Return the (X, Y) coordinate for the center point of the cell that contains the specified text.  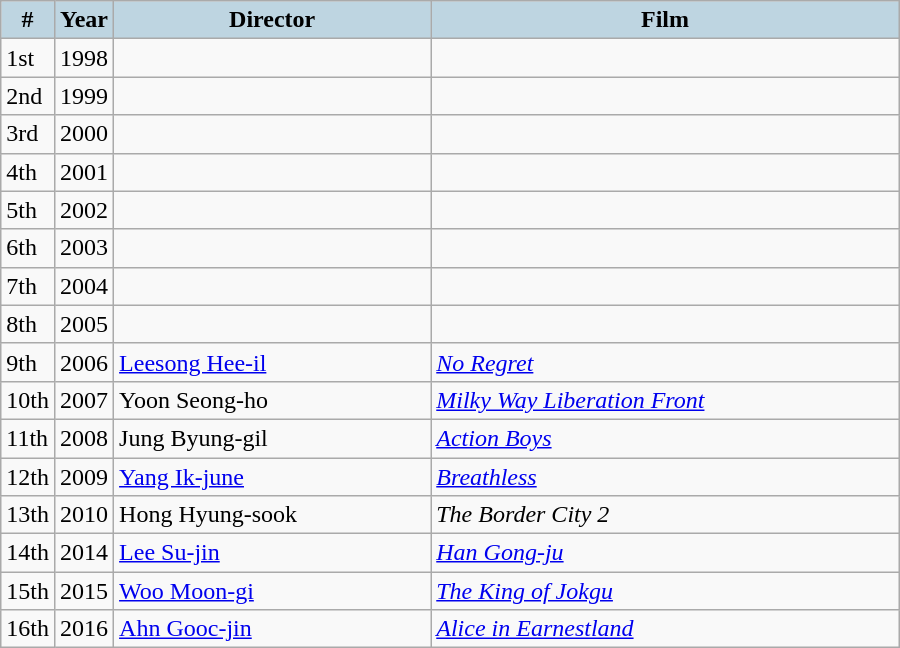
2010 (84, 515)
3rd (28, 134)
Film (666, 20)
The Border City 2 (666, 515)
Year (84, 20)
Leesong Hee-il (272, 362)
2003 (84, 248)
2009 (84, 477)
2007 (84, 400)
2016 (84, 629)
8th (28, 324)
Han Gong-ju (666, 553)
16th (28, 629)
14th (28, 553)
1999 (84, 96)
2015 (84, 591)
No Regret (666, 362)
Ahn Gooc-jin (272, 629)
Milky Way Liberation Front (666, 400)
Yoon Seong-ho (272, 400)
The King of Jokgu (666, 591)
2005 (84, 324)
Lee Su-jin (272, 553)
# (28, 20)
Action Boys (666, 438)
10th (28, 400)
1st (28, 58)
13th (28, 515)
2002 (84, 210)
2008 (84, 438)
Breathless (666, 477)
9th (28, 362)
Alice in Earnestland (666, 629)
2006 (84, 362)
15th (28, 591)
2nd (28, 96)
6th (28, 248)
12th (28, 477)
Director (272, 20)
2004 (84, 286)
1998 (84, 58)
11th (28, 438)
2001 (84, 172)
2000 (84, 134)
2014 (84, 553)
7th (28, 286)
Yang Ik-june (272, 477)
Jung Byung-gil (272, 438)
Woo Moon-gi (272, 591)
4th (28, 172)
5th (28, 210)
Hong Hyung-sook (272, 515)
